Extract the (x, y) coordinate from the center of the cell holding the provided text.  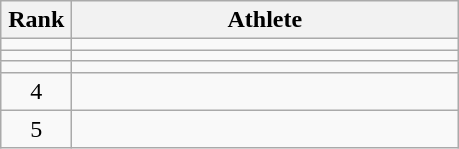
Rank (36, 20)
4 (36, 91)
5 (36, 129)
Athlete (265, 20)
